Return the (X, Y) coordinate for the center point of the cell that contains the specified text.  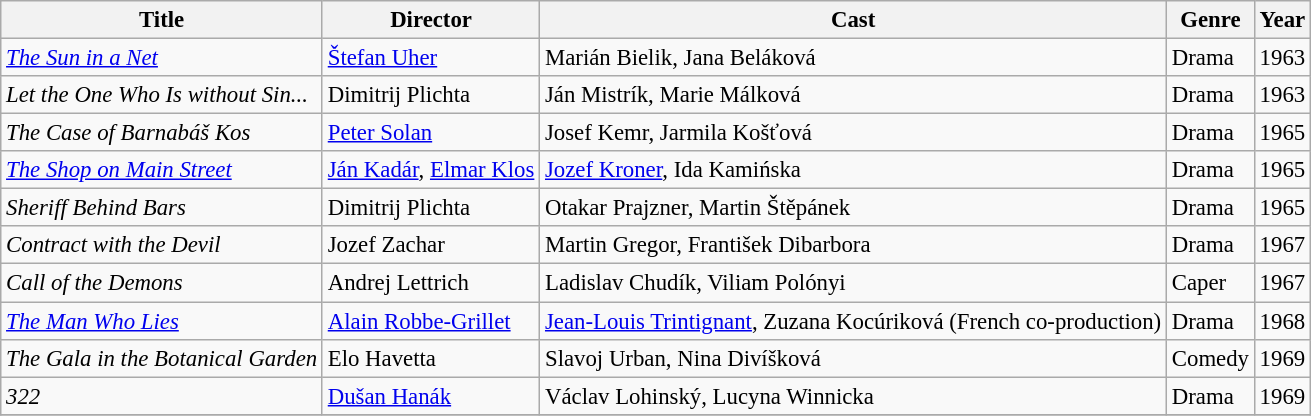
Cast (854, 20)
Let the One Who Is without Sin... (162, 95)
Ján Mistrík, Marie Málková (854, 95)
322 (162, 396)
Josef Kemr, Jarmila Košťová (854, 133)
Ladislav Chudík, Viliam Polónyi (854, 283)
Sheriff Behind Bars (162, 208)
Director (430, 20)
Jozef Kroner, Ida Kamińska (854, 170)
Genre (1211, 20)
The Shop on Main Street (162, 170)
Otakar Prajzner, Martin Štěpánek (854, 208)
Marián Bielik, Jana Beláková (854, 58)
Caper (1211, 283)
1968 (1282, 321)
Andrej Lettrich (430, 283)
Elo Havetta (430, 358)
Václav Lohinský, Lucyna Winnicka (854, 396)
Slavoj Urban, Nina Divíšková (854, 358)
Martin Gregor, František Dibarbora (854, 245)
Dušan Hanák (430, 396)
Peter Solan (430, 133)
Štefan Uher (430, 58)
Contract with the Devil (162, 245)
Jean-Louis Trintignant, Zuzana Kocúriková (French co-production) (854, 321)
Ján Kadár, Elmar Klos (430, 170)
The Case of Barnabáš Kos (162, 133)
Title (162, 20)
Comedy (1211, 358)
Alain Robbe-Grillet (430, 321)
The Sun in a Net (162, 58)
Jozef Zachar (430, 245)
The Gala in the Botanical Garden (162, 358)
The Man Who Lies (162, 321)
Year (1282, 20)
Call of the Demons (162, 283)
